Detect which cell encompasses the target text, then output its [X, Y] center coordinate. 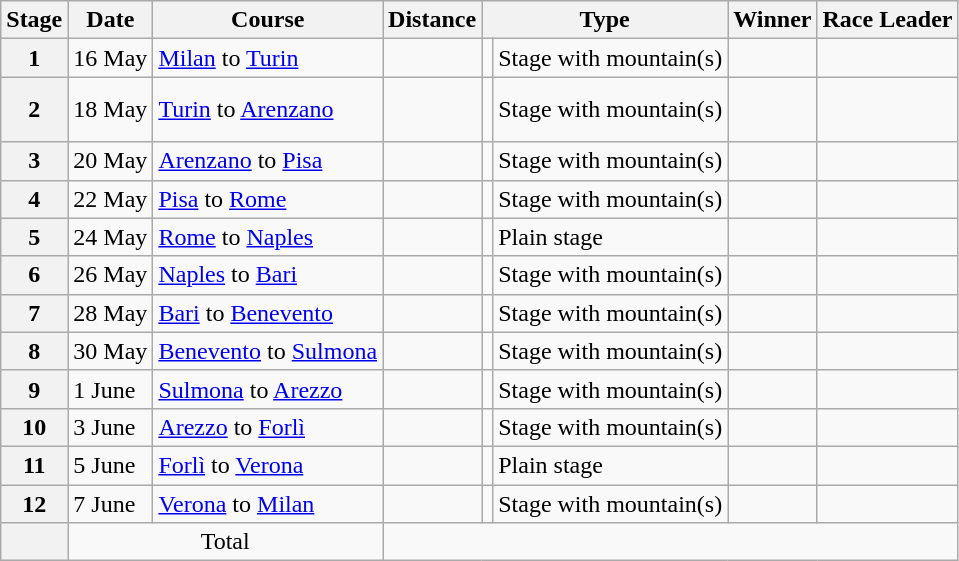
12 [34, 503]
16 May [110, 58]
26 May [110, 275]
Benevento to Sulmona [268, 351]
3 [34, 161]
Arezzo to Forlì [268, 427]
24 May [110, 237]
Turin to Arenzano [268, 110]
8 [34, 351]
18 May [110, 110]
Forlì to Verona [268, 465]
30 May [110, 351]
Pisa to Rome [268, 199]
Rome to Naples [268, 237]
Race Leader [888, 20]
2 [34, 110]
6 [34, 275]
28 May [110, 313]
Naples to Bari [268, 275]
22 May [110, 199]
Total [226, 542]
Verona to Milan [268, 503]
Distance [432, 20]
11 [34, 465]
7 June [110, 503]
Course [268, 20]
Date [110, 20]
3 June [110, 427]
Winner [772, 20]
1 June [110, 389]
5 [34, 237]
Milan to Turin [268, 58]
1 [34, 58]
Arenzano to Pisa [268, 161]
4 [34, 199]
9 [34, 389]
Sulmona to Arezzo [268, 389]
10 [34, 427]
Type [605, 20]
20 May [110, 161]
7 [34, 313]
Stage [34, 20]
5 June [110, 465]
Bari to Benevento [268, 313]
